Pinpoint the cell where the given text exists, returning its [x, y] midpoint coordinate. 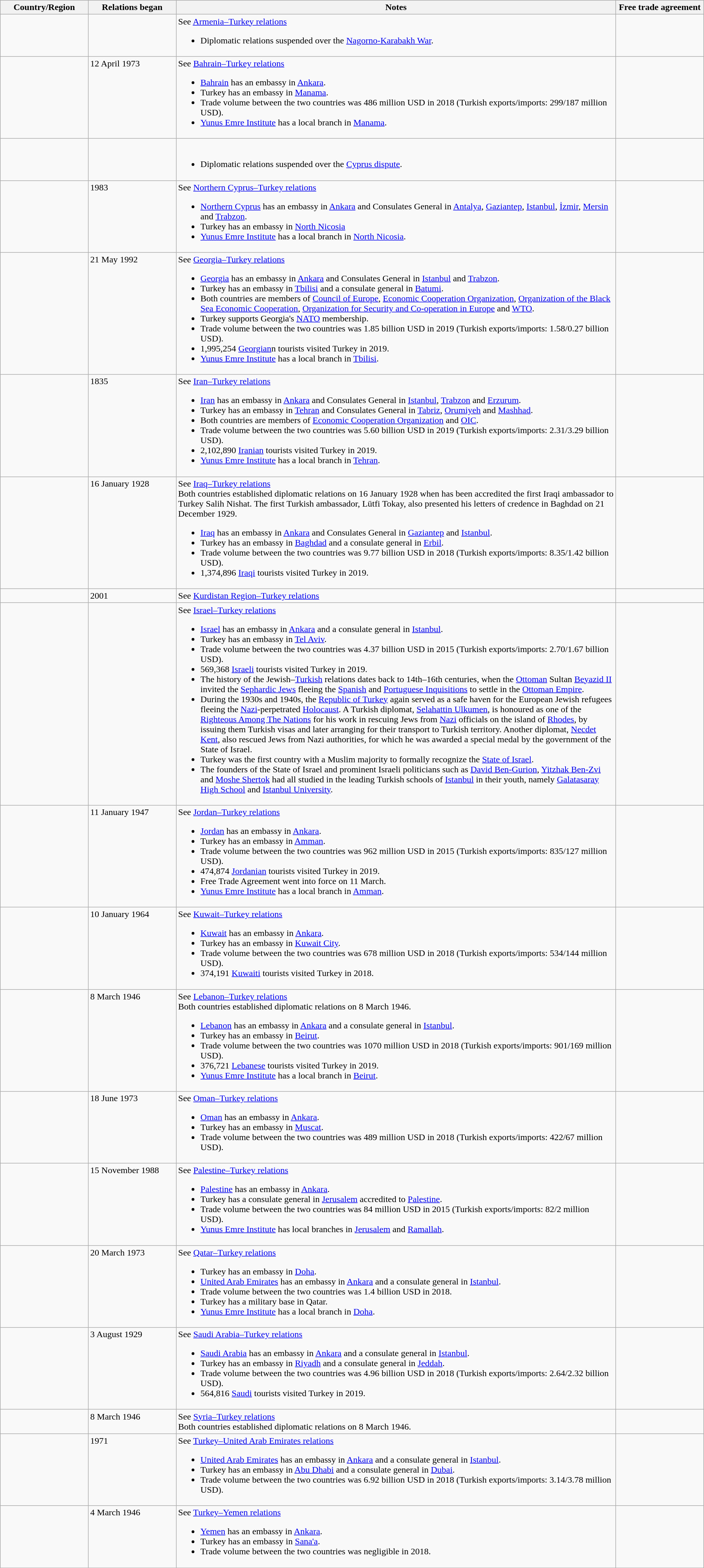
1971 [132, 1470]
See Armenia–Turkey relationsDiplomatic relations suspended over the Nagorno-Karabakh War. [396, 36]
1835 [132, 425]
21 May 1992 [132, 313]
15 November 1988 [132, 1205]
1983 [132, 216]
11 January 1947 [132, 856]
4 March 1946 [132, 1536]
2001 [132, 596]
Country/Region [45, 7]
Diplomatic relations suspended over the Cyprus dispute. [396, 160]
10 January 1964 [132, 948]
Relations began [132, 7]
20 March 1973 [132, 1286]
16 January 1928 [132, 533]
12 April 1973 [132, 97]
Free trade agreement [659, 7]
See Kurdistan Region–Turkey relations [396, 596]
18 June 1973 [132, 1127]
See Syria–Turkey relationsBoth countries established diplomatic relations on 8 March 1946. [396, 1421]
3 August 1929 [132, 1369]
Notes [396, 7]
